Capture the cell that displays the provided text and extract its [X, Y] central coordinate. 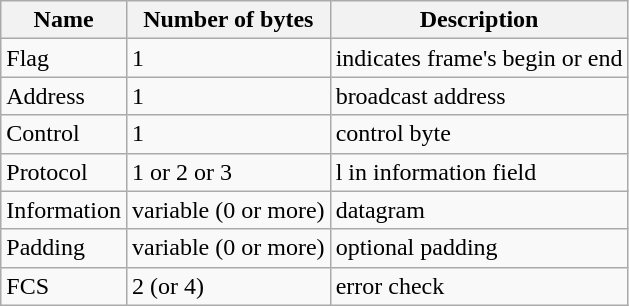
Description [479, 20]
Address [64, 96]
Control [64, 134]
Protocol [64, 172]
Name [64, 20]
datagram [479, 210]
1 or 2 or 3 [228, 172]
2 (or 4) [228, 286]
broadcast address [479, 96]
Information [64, 210]
control byte [479, 134]
Padding [64, 248]
Number of bytes [228, 20]
FCS [64, 286]
optional padding [479, 248]
Flag [64, 58]
error check [479, 286]
indicates frame's begin or end [479, 58]
l in information field [479, 172]
